Pinpoint the cell where the given text exists, returning its (x, y) midpoint coordinate. 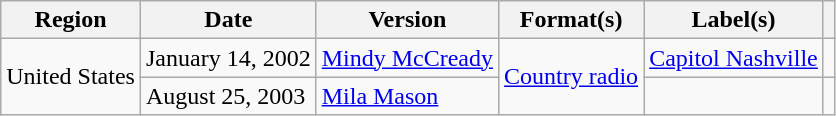
Date (228, 20)
Country radio (572, 77)
Region (71, 20)
Mila Mason (407, 96)
Mindy McCready (407, 58)
Version (407, 20)
United States (71, 77)
Capitol Nashville (734, 58)
Format(s) (572, 20)
August 25, 2003 (228, 96)
Label(s) (734, 20)
January 14, 2002 (228, 58)
